Identify which cell holds the provided text, then report its (X, Y) central coordinate. 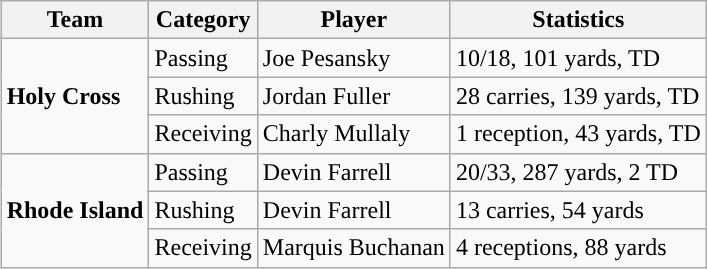
Category (203, 20)
Holy Cross (75, 96)
Jordan Fuller (354, 96)
28 carries, 139 yards, TD (578, 96)
Marquis Buchanan (354, 248)
4 receptions, 88 yards (578, 248)
13 carries, 54 yards (578, 210)
Charly Mullaly (354, 134)
Player (354, 20)
10/18, 101 yards, TD (578, 58)
Statistics (578, 20)
1 reception, 43 yards, TD (578, 134)
Joe Pesansky (354, 58)
20/33, 287 yards, 2 TD (578, 172)
Team (75, 20)
Rhode Island (75, 210)
